Search for the cell housing the specified text and yield its [X, Y] center coordinate. 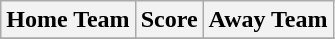
Score [169, 20]
Away Team [268, 20]
Home Team [68, 20]
